Find where the given text appears and provide that cell's center as (X, Y) coordinate. 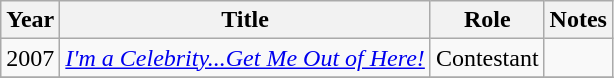
Year (30, 20)
Role (487, 20)
2007 (30, 58)
Notes (578, 20)
Contestant (487, 58)
I'm a Celebrity...Get Me Out of Here! (246, 58)
Title (246, 20)
